Extract the [x, y] coordinate from the center of the cell holding the provided text.  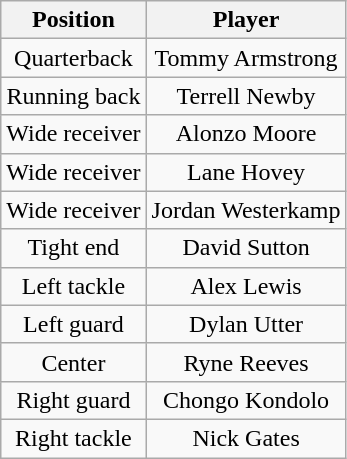
Nick Gates [246, 438]
Player [246, 20]
Tight end [74, 248]
Dylan Utter [246, 324]
Center [74, 362]
Left tackle [74, 286]
Chongo Kondolo [246, 400]
Alonzo Moore [246, 134]
Alex Lewis [246, 286]
Lane Hovey [246, 172]
Position [74, 20]
Ryne Reeves [246, 362]
Right tackle [74, 438]
Right guard [74, 400]
Quarterback [74, 58]
Running back [74, 96]
Jordan Westerkamp [246, 210]
Tommy Armstrong [246, 58]
Left guard [74, 324]
Terrell Newby [246, 96]
David Sutton [246, 248]
